Extract the [X, Y] coordinate from the center of the cell holding the provided text.  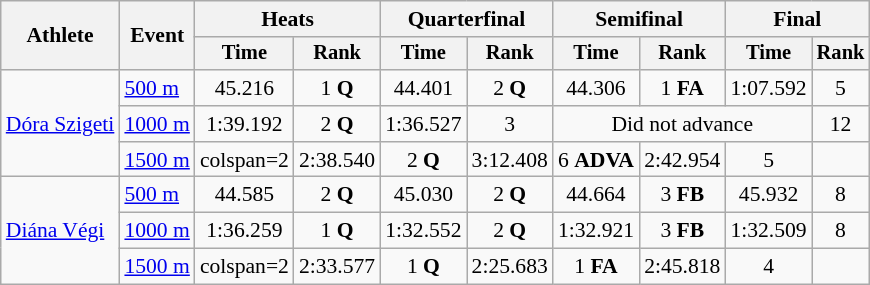
44.664 [596, 195]
Semifinal [640, 19]
45.030 [423, 195]
6 ADVA [596, 160]
12 [841, 124]
2:38.540 [337, 160]
Heats [288, 19]
44.306 [596, 88]
1:32.552 [423, 231]
45.216 [244, 88]
3 [510, 124]
1:36.259 [244, 231]
2:42.954 [682, 160]
Diána Végi [60, 230]
1:32.509 [768, 231]
1:36.527 [423, 124]
3:12.408 [510, 160]
44.401 [423, 88]
1:07.592 [768, 88]
4 [768, 267]
Quarterfinal [466, 19]
Final [797, 19]
Athlete [60, 36]
Dóra Szigeti [60, 124]
45.932 [768, 195]
44.585 [244, 195]
2:33.577 [337, 267]
2:45.818 [682, 267]
2:25.683 [510, 267]
1:39.192 [244, 124]
Event [156, 36]
Did not advance [682, 124]
1:32.921 [596, 231]
